Identify which cell holds the provided text, then report its [X, Y] central coordinate. 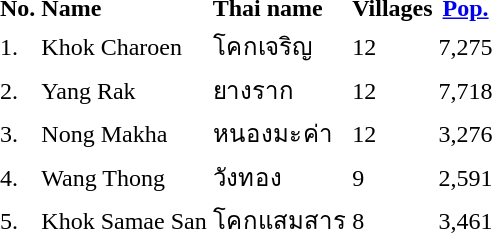
หนองมะค่า [279, 134]
Wang Thong [124, 177]
วังทอง [279, 177]
โคกเจริญ [279, 46]
ยางราก [279, 90]
9 [392, 177]
Nong Makha [124, 134]
Khok Charoen [124, 46]
Yang Rak [124, 90]
